Find where the given text appears and provide that cell's center as (x, y) coordinate. 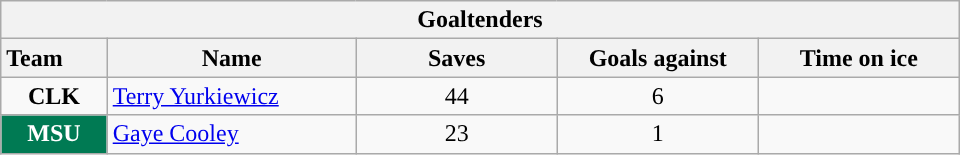
Name (232, 58)
Terry Yurkiewicz (232, 96)
Saves (456, 58)
Goaltenders (480, 20)
MSU (54, 134)
Team (54, 58)
Time on ice (858, 58)
1 (658, 134)
6 (658, 96)
44 (456, 96)
Gaye Cooley (232, 134)
Goals against (658, 58)
CLK (54, 96)
23 (456, 134)
